Return the (x, y) coordinate for the center point of the cell that contains the specified text.  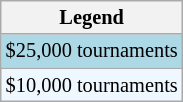
$25,000 tournaments (92, 51)
$10,000 tournaments (92, 85)
Legend (92, 17)
